Scan for the cell matching the given text and deliver its (x, y) coordinate at center. 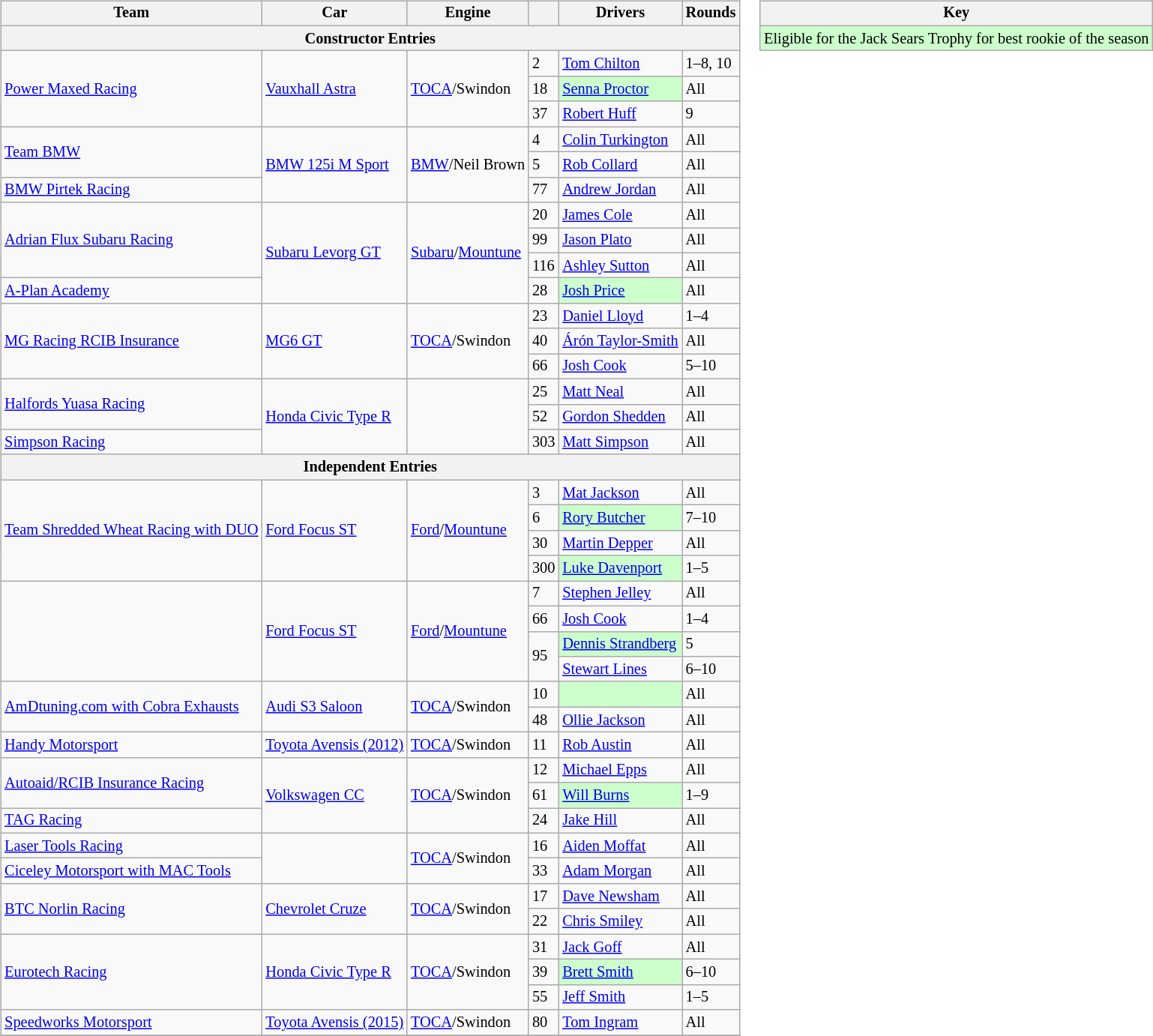
Daniel Lloyd (620, 316)
BMW Pirtek Racing (131, 190)
Audi S3 Saloon (334, 706)
24 (544, 821)
Martin Depper (620, 543)
Rob Collard (620, 165)
James Cole (620, 215)
Autoaid/RCIB Insurance Racing (131, 783)
Halfords Yuasa Racing (131, 403)
A-Plan Academy (131, 291)
3 (544, 493)
MG Racing RCIB Insurance (131, 342)
Dave Newsham (620, 897)
61 (544, 795)
AmDtuning.com with Cobra Exhausts (131, 706)
22 (544, 921)
25 (544, 391)
40 (544, 341)
Tom Chilton (620, 64)
Jack Goff (620, 947)
95 (544, 657)
Andrew Jordan (620, 190)
6 (544, 518)
Handy Motorsport (131, 745)
39 (544, 972)
Speedworks Motorsport (131, 1023)
Stewart Lines (620, 669)
Car (334, 13)
Matt Simpson (620, 442)
Eurotech Racing (131, 972)
Adrian Flux Subaru Racing (131, 240)
18 (544, 89)
5–10 (711, 367)
10 (544, 694)
2 (544, 64)
80 (544, 1023)
BTC Norlin Racing (131, 909)
Jake Hill (620, 821)
9 (711, 114)
Subaru/Mountune (468, 253)
Key (957, 13)
BMW/Neil Brown (468, 165)
12 (544, 770)
Robert Huff (620, 114)
Laser Tools Racing (131, 846)
Ashley Sutton (620, 265)
20 (544, 215)
Eligible for the Jack Sears Trophy for best rookie of the season (957, 38)
Jason Plato (620, 241)
17 (544, 897)
Subaru Levorg GT (334, 253)
Volkswagen CC (334, 795)
11 (544, 745)
MG6 GT (334, 342)
Colin Turkington (620, 139)
Stephen Jelley (620, 594)
Gordon Shedden (620, 417)
16 (544, 846)
Toyota Avensis (2012) (334, 745)
Team (131, 13)
Chris Smiley (620, 921)
Matt Neal (620, 391)
Luke Davenport (620, 568)
Team Shredded Wheat Racing with DUO (131, 531)
77 (544, 190)
303 (544, 442)
48 (544, 720)
Michael Epps (620, 770)
31 (544, 947)
55 (544, 997)
4 (544, 139)
Brett Smith (620, 972)
Independent Entries (370, 467)
Chevrolet Cruze (334, 909)
300 (544, 568)
Engine (468, 13)
7–10 (711, 518)
TAG Racing (131, 821)
99 (544, 241)
Árón Taylor-Smith (620, 341)
Constructor Entries (370, 38)
23 (544, 316)
Drivers (620, 13)
52 (544, 417)
30 (544, 543)
Team BMW (131, 151)
Tom Ingram (620, 1023)
37 (544, 114)
Rounds (711, 13)
Rory Butcher (620, 518)
Simpson Racing (131, 442)
Vauxhall Astra (334, 88)
1–8, 10 (711, 64)
Power Maxed Racing (131, 88)
33 (544, 871)
Ciceley Motorsport with MAC Tools (131, 871)
Will Burns (620, 795)
Dennis Strandberg (620, 644)
Aiden Moffat (620, 846)
Rob Austin (620, 745)
7 (544, 594)
Jeff Smith (620, 997)
Josh Price (620, 291)
Senna Proctor (620, 89)
28 (544, 291)
Adam Morgan (620, 871)
116 (544, 265)
BMW 125i M Sport (334, 165)
Ollie Jackson (620, 720)
1–9 (711, 795)
Mat Jackson (620, 493)
Toyota Avensis (2015) (334, 1023)
